Return the (x, y) coordinate for the center point of the cell that contains the specified text.  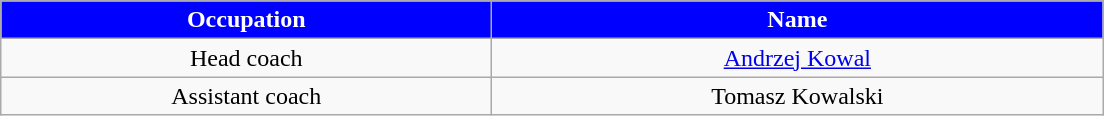
Andrzej Kowal (798, 58)
Tomasz Kowalski (798, 96)
Occupation (246, 20)
Head coach (246, 58)
Name (798, 20)
Assistant coach (246, 96)
